Identify which cell holds the provided text, then report its [X, Y] central coordinate. 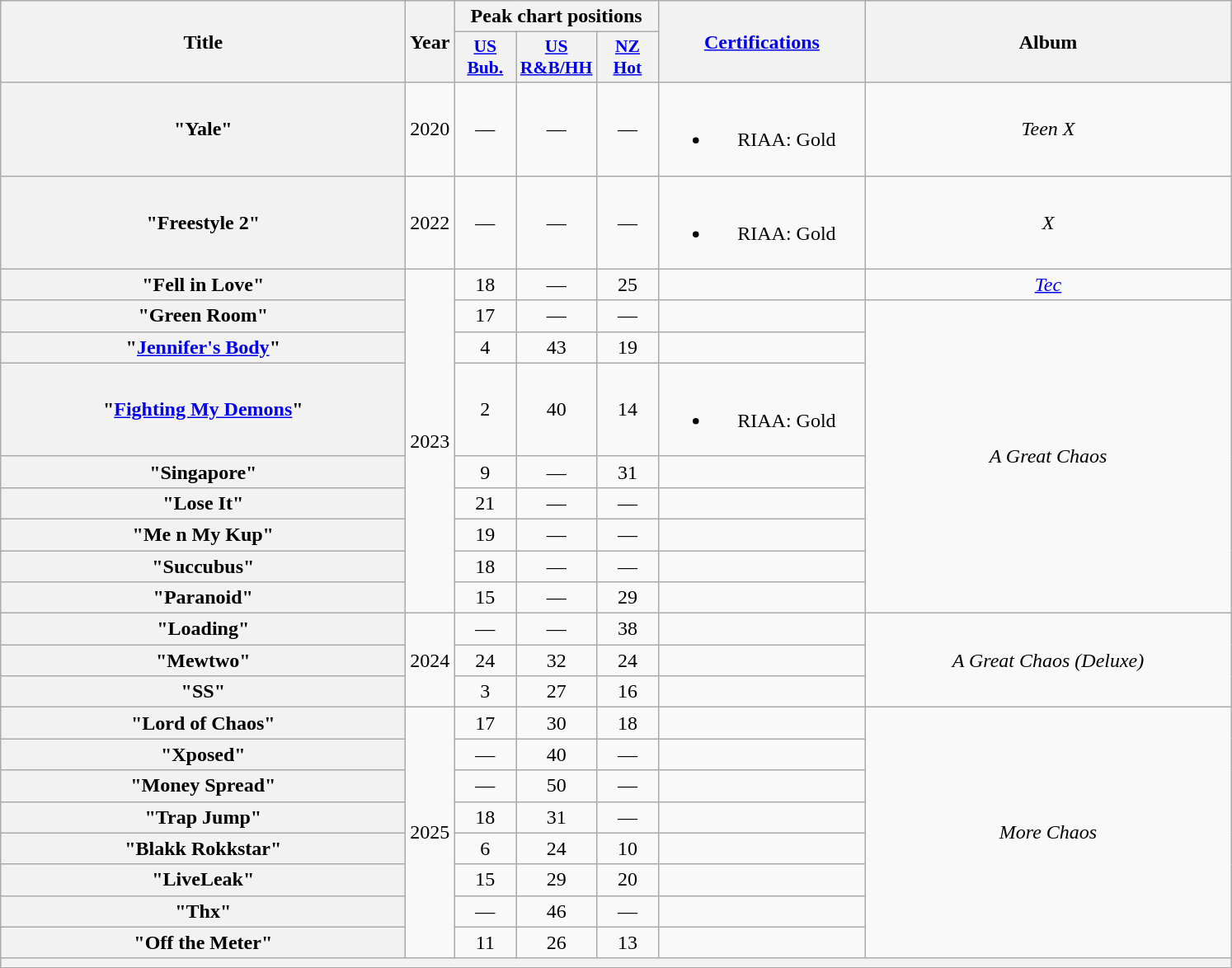
Certifications [762, 41]
"Money Spread" [203, 786]
"Freestyle 2" [203, 223]
"Trap Jump" [203, 817]
"Mewtwo" [203, 660]
"Lord of Chaos" [203, 723]
9 [485, 472]
32 [557, 660]
Teen X [1047, 129]
20 [627, 880]
"Off the Meter" [203, 942]
USBub. [485, 58]
21 [485, 503]
2 [485, 409]
"Xposed" [203, 754]
13 [627, 942]
"Lose It" [203, 503]
A Great Chaos [1047, 457]
"Paranoid" [203, 598]
Album [1047, 41]
A Great Chaos (Deluxe) [1047, 660]
2022 [430, 223]
"Thx" [203, 911]
14 [627, 409]
"Jennifer's Body" [203, 347]
"Green Room" [203, 316]
"Blakk Rokkstar" [203, 848]
43 [557, 347]
"Succubus" [203, 566]
Peak chart positions [557, 16]
2025 [430, 833]
46 [557, 911]
10 [627, 848]
27 [557, 692]
NZHot [627, 58]
3 [485, 692]
50 [557, 786]
"Singapore" [203, 472]
16 [627, 692]
11 [485, 942]
X [1047, 223]
"Me n My Kup" [203, 534]
2023 [430, 441]
25 [627, 284]
"Yale" [203, 129]
More Chaos [1047, 833]
USR&B/HH [557, 58]
4 [485, 347]
38 [627, 629]
"SS" [203, 692]
Title [203, 41]
30 [557, 723]
Year [430, 41]
2020 [430, 129]
"LiveLeak" [203, 880]
26 [557, 942]
2024 [430, 660]
Tec [1047, 284]
"Fighting My Demons" [203, 409]
"Fell in Love" [203, 284]
"Loading" [203, 629]
6 [485, 848]
